Capture the cell that displays the provided text and extract its (x, y) central coordinate. 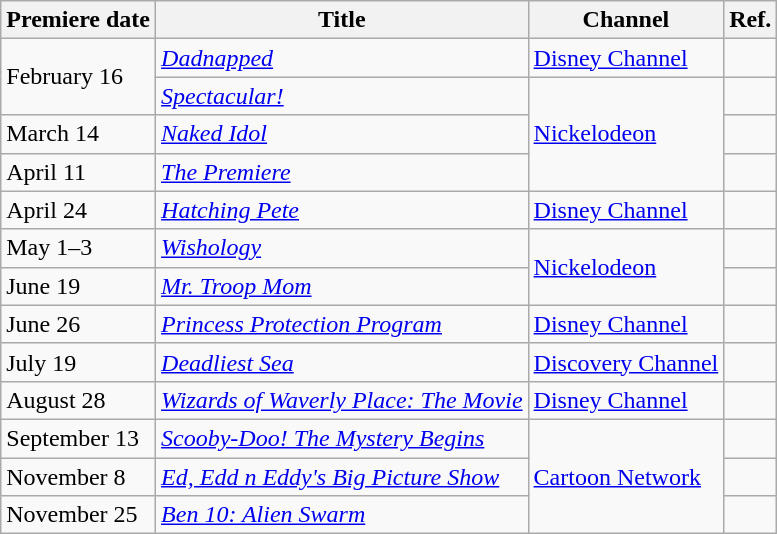
August 28 (78, 400)
Deadliest Sea (342, 362)
Wizards of Waverly Place: The Movie (342, 400)
September 13 (78, 438)
November 25 (78, 515)
Wishology (342, 248)
July 19 (78, 362)
Discovery Channel (626, 362)
June 19 (78, 286)
Channel (626, 20)
Hatching Pete (342, 210)
Dadnapped (342, 58)
May 1–3 (78, 248)
The Premiere (342, 172)
Ed, Edd n Eddy's Big Picture Show (342, 477)
Cartoon Network (626, 476)
June 26 (78, 324)
Premiere date (78, 20)
Mr. Troop Mom (342, 286)
April 24 (78, 210)
Ref. (750, 20)
November 8 (78, 477)
Title (342, 20)
Ben 10: Alien Swarm (342, 515)
March 14 (78, 134)
February 16 (78, 77)
Scooby-Doo! The Mystery Begins (342, 438)
April 11 (78, 172)
Spectacular! (342, 96)
Naked Idol (342, 134)
Princess Protection Program (342, 324)
